Output the [x, y] coordinate of the center of the cell containing the given text.  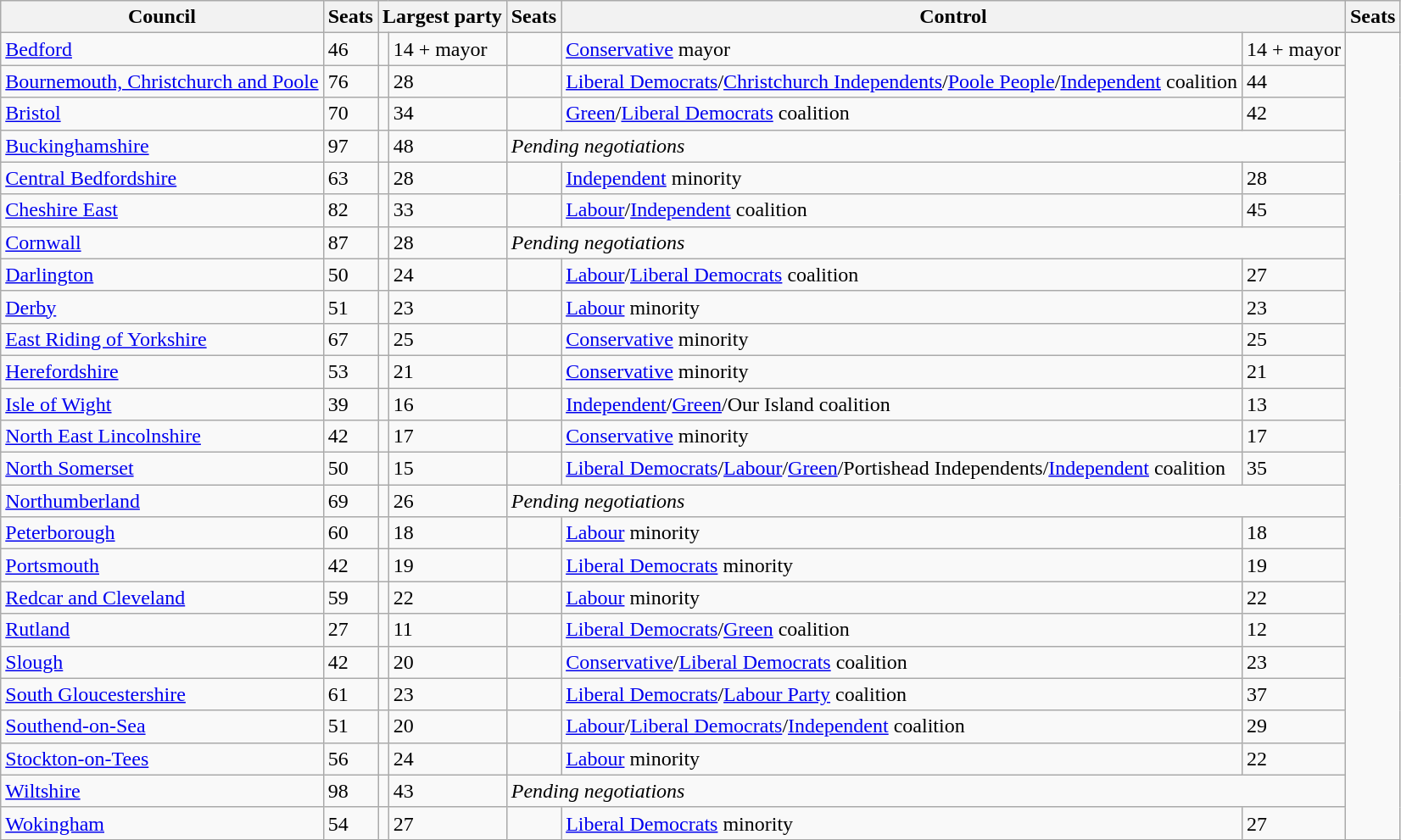
Northumberland [162, 501]
98 [350, 791]
76 [350, 81]
Redcar and Cleveland [162, 598]
54 [350, 823]
15 [448, 469]
16 [448, 404]
South Gloucestershire [162, 694]
Independent/Green/Our Island coalition [902, 404]
Derby [162, 307]
13 [1293, 404]
Isle of Wight [162, 404]
Bournemouth, Christchurch and Poole [162, 81]
87 [350, 242]
82 [350, 210]
Rutland [162, 630]
63 [350, 178]
Control [953, 17]
46 [350, 49]
45 [1293, 210]
East Riding of Yorkshire [162, 339]
Bedford [162, 49]
Bristol [162, 114]
Herefordshire [162, 371]
Labour/Independent coalition [902, 210]
39 [350, 404]
35 [1293, 469]
Darlington [162, 275]
Peterborough [162, 533]
61 [350, 694]
Labour/Liberal Democrats/Independent coalition [902, 726]
Buckinghamshire [162, 146]
70 [350, 114]
Wiltshire [162, 791]
Conservative mayor [902, 49]
Largest party [443, 17]
Stockton-on-Tees [162, 759]
67 [350, 339]
Wokingham [162, 823]
Conservative/Liberal Democrats coalition [902, 662]
48 [448, 146]
43 [448, 791]
Slough [162, 662]
Portsmouth [162, 565]
53 [350, 371]
North East Lincolnshire [162, 437]
59 [350, 598]
Liberal Democrats/Labour/Green/Portishead Independents/Independent coalition [902, 469]
12 [1293, 630]
11 [448, 630]
Liberal Democrats/Green coalition [902, 630]
60 [350, 533]
Independent minority [902, 178]
Central Bedfordshire [162, 178]
Cheshire East [162, 210]
Liberal Democrats/Christchurch Independents/Poole People/Independent coalition [902, 81]
Council [162, 17]
Liberal Democrats/Labour Party coalition [902, 694]
69 [350, 501]
Green/Liberal Democrats coalition [902, 114]
Cornwall [162, 242]
26 [448, 501]
37 [1293, 694]
34 [448, 114]
North Somerset [162, 469]
33 [448, 210]
Southend-on-Sea [162, 726]
44 [1293, 81]
Labour/Liberal Democrats coalition [902, 275]
56 [350, 759]
97 [350, 146]
29 [1293, 726]
